Extract the (X, Y) coordinate from the center of the cell holding the provided text.  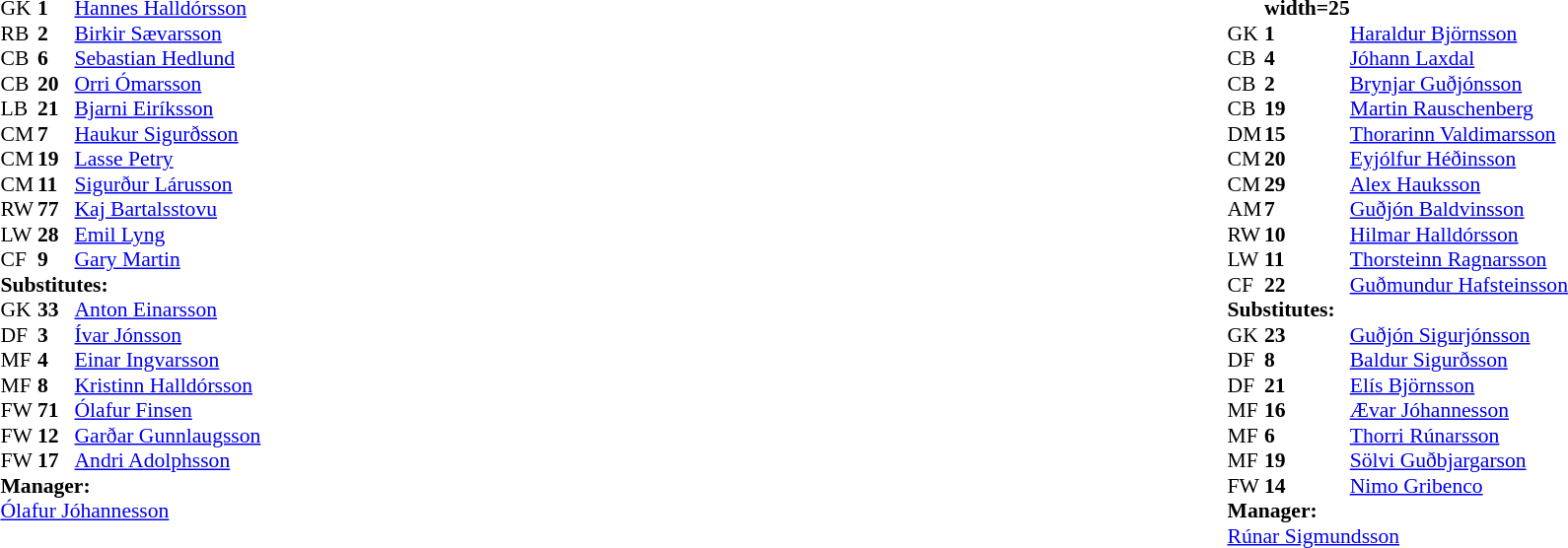
23 (1308, 335)
Orri Ómarsson (168, 84)
Sebastian Hedlund (168, 58)
Guðmundur Hafsteinsson (1460, 285)
29 (1308, 184)
Guðjón Baldvinsson (1460, 210)
Elís Björnsson (1460, 385)
1 (1308, 34)
Emil Lyng (168, 235)
Einar Ingvarsson (168, 360)
Haukur Sigurðsson (168, 134)
28 (56, 235)
22 (1308, 285)
16 (1308, 411)
Ólafur Jóhannesson (130, 512)
Baldur Sigurðsson (1460, 360)
Andri Adolphsson (168, 460)
14 (1308, 486)
Martin Rauschenberg (1460, 109)
71 (56, 411)
Kaj Bartalsstovu (168, 210)
Ívar Jónsson (168, 335)
Birkir Sævarsson (168, 34)
Garðar Gunnlaugsson (168, 436)
Ólafur Finsen (168, 411)
Thorarinn Valdimarsson (1460, 134)
12 (56, 436)
Bjarni Eiríksson (168, 109)
33 (56, 310)
Anton Einarsson (168, 310)
Kristinn Halldórsson (168, 385)
LB (19, 109)
Gary Martin (168, 259)
17 (56, 460)
Nimo Gribenco (1460, 486)
Thorri Rúnarsson (1460, 436)
Guðjón Sigurjónsson (1460, 335)
Alex Hauksson (1460, 184)
Hilmar Halldórsson (1460, 235)
15 (1308, 134)
Thorsteinn Ragnarsson (1460, 259)
Sölvi Guðbjargarson (1460, 460)
Lasse Petry (168, 159)
10 (1308, 235)
9 (56, 259)
77 (56, 210)
AM (1247, 210)
Haraldur Björnsson (1460, 34)
Jóhann Laxdal (1460, 58)
RB (19, 34)
Sigurður Lárusson (168, 184)
DM (1247, 134)
3 (56, 335)
Brynjar Guðjónsson (1460, 84)
Eyjólfur Héðinsson (1460, 159)
Ævar Jóhannesson (1460, 411)
